Pinpoint the cell where the given text exists, returning its [X, Y] midpoint coordinate. 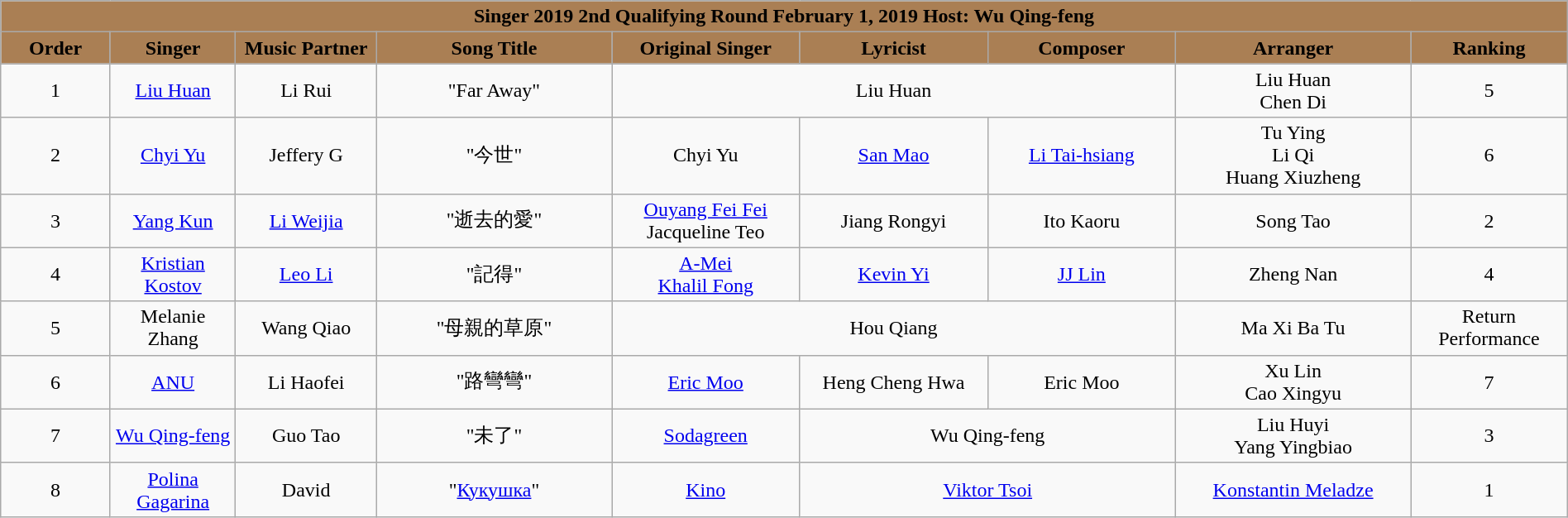
Liu HuyiYang Yingbiao [1293, 435]
Polina Gagarina [173, 490]
Wang Qiao [306, 328]
Kino [706, 490]
JJ Lin [1082, 275]
"母親的草原" [494, 328]
Jeffery G [306, 156]
Sodagreen [706, 435]
A-MeiKhalil Fong [706, 275]
Ma Xi Ba Tu [1293, 328]
Zheng Nan [1293, 275]
Hou Qiang [894, 328]
Ranking [1489, 48]
Konstantin Meladze [1293, 490]
Jiang Rongyi [893, 220]
Music Partner [306, 48]
Return Performance [1489, 328]
Kevin Yi [893, 275]
David [306, 490]
Singer [173, 48]
Kristian Kostov [173, 275]
Li Rui [306, 91]
Yang Kun [173, 220]
"記得" [494, 275]
Heng Cheng Hwa [893, 382]
Composer [1082, 48]
"未了" [494, 435]
Ito Kaoru [1082, 220]
Original Singer [706, 48]
Li Tai-hsiang [1082, 156]
Melanie Zhang [173, 328]
8 [56, 490]
Singer 2019 2nd Qualifying Round February 1, 2019 Host: Wu Qing-feng [784, 17]
Song Tao [1293, 220]
Arranger [1293, 48]
Leo Li [306, 275]
San Mao [893, 156]
Guo Tao [306, 435]
"路彎彎" [494, 382]
Lyricist [893, 48]
Li Weijia [306, 220]
Order [56, 48]
Liu HuanChen Di [1293, 91]
"逝去的愛" [494, 220]
"Кукушка" [494, 490]
Ouyang Fei FeiJacqueline Teo [706, 220]
Xu LinCao Xingyu [1293, 382]
Viktor Tsoi [987, 490]
"Far Away" [494, 91]
ANU [173, 382]
Song Title [494, 48]
"今世" [494, 156]
Li Haofei [306, 382]
Tu YingLi QiHuang Xiuzheng [1293, 156]
